Pinpoint the cell where the given text exists, returning its [x, y] midpoint coordinate. 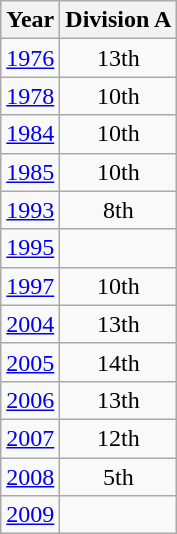
2009 [30, 515]
2006 [30, 400]
14th [118, 362]
2004 [30, 324]
1995 [30, 248]
2008 [30, 477]
5th [118, 477]
1993 [30, 210]
2007 [30, 438]
2005 [30, 362]
1978 [30, 96]
1997 [30, 286]
Year [30, 20]
1984 [30, 134]
1985 [30, 172]
1976 [30, 58]
12th [118, 438]
Division A [118, 20]
8th [118, 210]
